Extract the (X, Y) coordinate from the center of the cell holding the provided text.  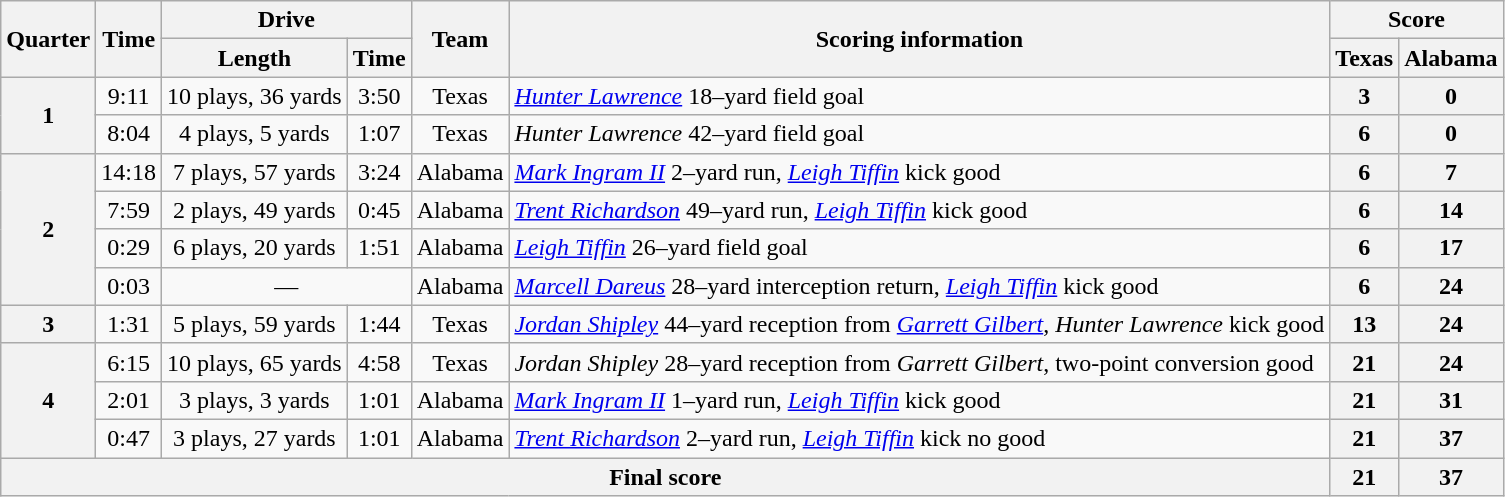
1:44 (379, 324)
4:58 (379, 362)
5 plays, 59 yards (255, 324)
13 (1364, 324)
10 plays, 36 yards (255, 96)
Hunter Lawrence 18–yard field goal (920, 96)
6 plays, 20 yards (255, 248)
31 (1451, 400)
9:11 (129, 96)
0:45 (379, 210)
2:01 (129, 400)
1:31 (129, 324)
Hunter Lawrence 42–yard field goal (920, 134)
14 (1451, 210)
7:59 (129, 210)
Length (255, 58)
Trent Richardson 2–yard run, Leigh Tiffin kick no good (920, 438)
3:50 (379, 96)
— (287, 286)
0:47 (129, 438)
Jordan Shipley 28–yard reception from Garrett Gilbert, two-point conversion good (920, 362)
1:51 (379, 248)
Quarter (48, 39)
Jordan Shipley 44–yard reception from Garrett Gilbert, Hunter Lawrence kick good (920, 324)
Final score (666, 477)
17 (1451, 248)
7 plays, 57 yards (255, 172)
Mark Ingram II 1–yard run, Leigh Tiffin kick good (920, 400)
2 (48, 229)
10 plays, 65 yards (255, 362)
8:04 (129, 134)
3 plays, 27 yards (255, 438)
4 plays, 5 yards (255, 134)
7 (1451, 172)
Leigh Tiffin 26–yard field goal (920, 248)
6:15 (129, 362)
0:03 (129, 286)
Marcell Dareus 28–yard interception return, Leigh Tiffin kick good (920, 286)
3 plays, 3 yards (255, 400)
1:07 (379, 134)
14:18 (129, 172)
Scoring information (920, 39)
Trent Richardson 49–yard run, Leigh Tiffin kick good (920, 210)
Mark Ingram II 2–yard run, Leigh Tiffin kick good (920, 172)
3:24 (379, 172)
Team (460, 39)
4 (48, 400)
2 plays, 49 yards (255, 210)
Score (1416, 20)
Drive (287, 20)
1 (48, 115)
0:29 (129, 248)
